Detect which cell encompasses the target text, then output its (x, y) center coordinate. 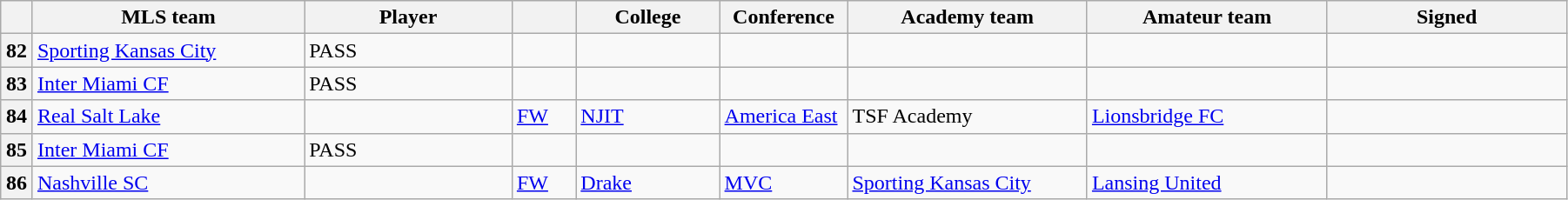
Real Salt Lake (168, 117)
College (647, 17)
82 (17, 50)
MVC (783, 183)
MLS team (168, 17)
84 (17, 117)
TSF Academy (968, 117)
Drake (647, 183)
Lansing United (1206, 183)
Player (409, 17)
Signed (1447, 17)
86 (17, 183)
83 (17, 83)
85 (17, 150)
America East (783, 117)
Amateur team (1206, 17)
Conference (783, 17)
Academy team (968, 17)
NJIT (647, 117)
Lionsbridge FC (1206, 117)
Nashville SC (168, 183)
